Scan for the cell matching the given text and deliver its (X, Y) coordinate at center. 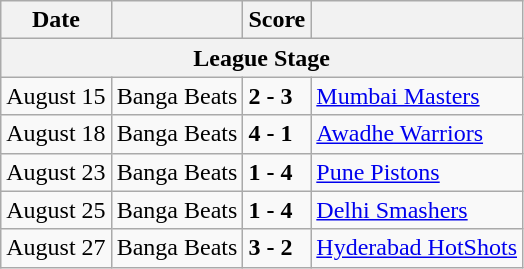
August 15 (56, 96)
Hyderabad HotShots (417, 248)
August 18 (56, 134)
4 - 1 (277, 134)
League Stage (262, 58)
August 25 (56, 210)
August 23 (56, 172)
August 27 (56, 248)
Score (277, 20)
Awadhe Warriors (417, 134)
Mumbai Masters (417, 96)
2 - 3 (277, 96)
Pune Pistons (417, 172)
Delhi Smashers (417, 210)
Date (56, 20)
3 - 2 (277, 248)
